Return the (X, Y) coordinate for the center point of the cell that contains the specified text.  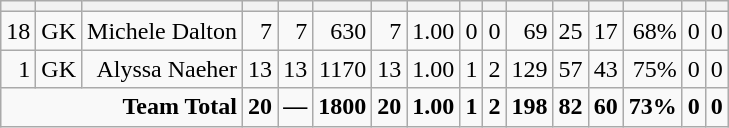
— (296, 107)
Team Total (122, 107)
630 (342, 31)
75% (652, 69)
68% (652, 31)
73% (652, 107)
129 (530, 69)
43 (606, 69)
17 (606, 31)
1170 (342, 69)
60 (606, 107)
69 (530, 31)
198 (530, 107)
82 (570, 107)
1800 (342, 107)
57 (570, 69)
18 (18, 31)
Michele Dalton (162, 31)
Alyssa Naeher (162, 69)
25 (570, 31)
